Capture the cell that displays the provided text and extract its (X, Y) central coordinate. 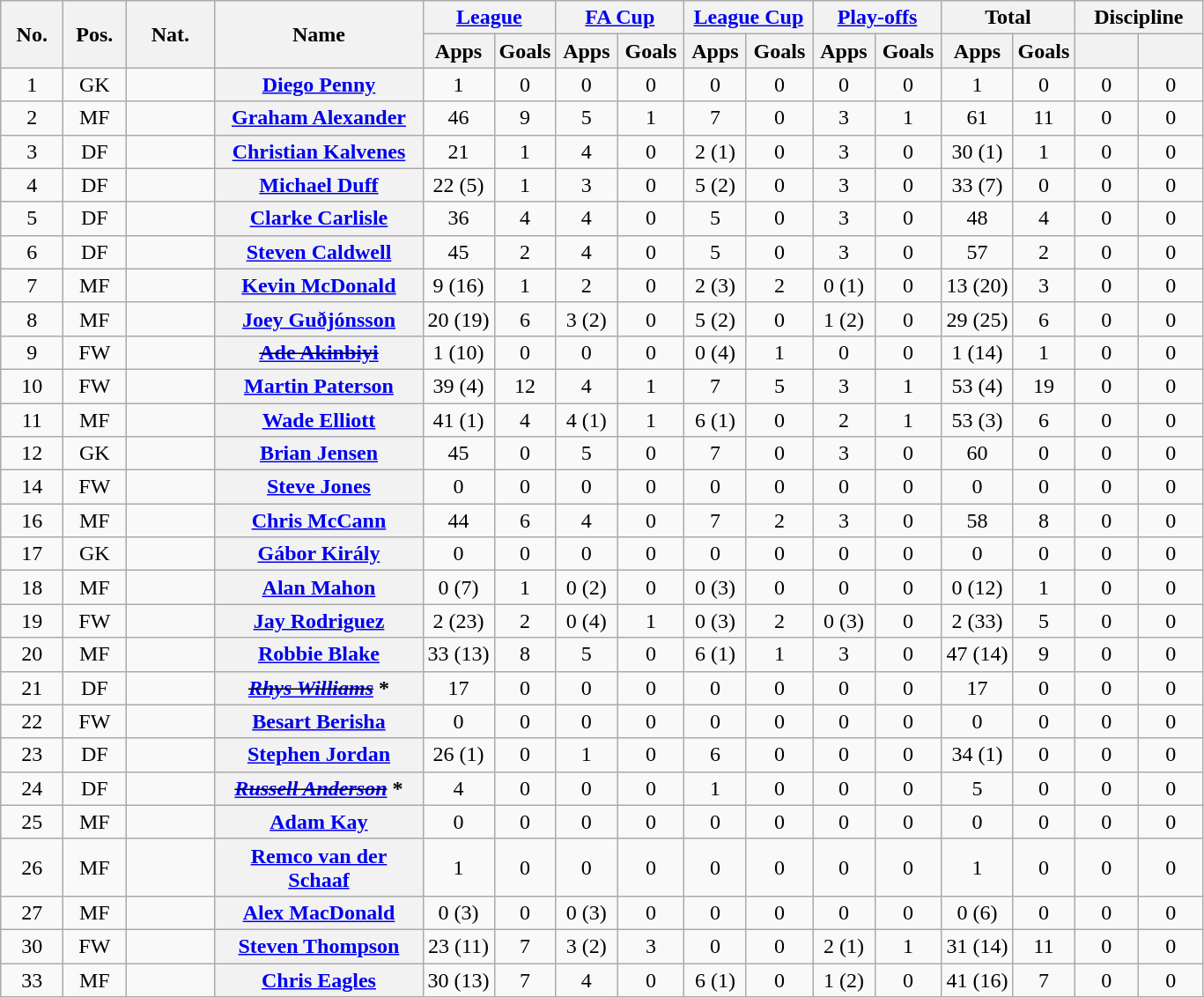
Alex MacDonald (319, 912)
1 (14) (978, 352)
53 (4) (978, 386)
Clarke Carlisle (319, 218)
Brian Jensen (319, 454)
Name (319, 34)
25 (32, 822)
Gábor Király (319, 554)
33 (13) (458, 654)
47 (14) (978, 654)
10 (32, 386)
FA Cup (620, 18)
Chris McCann (319, 521)
0 (2) (587, 587)
2 (3) (715, 285)
26 (1) (458, 755)
1 (10) (458, 352)
9 (16) (458, 285)
61 (978, 118)
33 (7) (978, 185)
20 (32, 654)
33 (32, 980)
22 (32, 721)
Discipline (1139, 18)
41 (1) (458, 420)
58 (978, 521)
27 (32, 912)
57 (978, 252)
48 (978, 218)
0 (6) (978, 912)
30 (13) (458, 980)
16 (32, 521)
Christian Kalvenes (319, 151)
2 (23) (458, 621)
14 (32, 487)
Chris Eagles (319, 980)
39 (4) (458, 386)
0 (1) (844, 285)
Jay Rodriguez (319, 621)
22 (5) (458, 185)
23 (32, 755)
29 (25) (978, 319)
0 (7) (458, 587)
46 (458, 118)
23 (11) (458, 946)
36 (458, 218)
No. (32, 34)
24 (32, 788)
Steven Thompson (319, 946)
Total (1008, 18)
League Cup (749, 18)
0 (12) (978, 587)
Nat. (171, 34)
Adam Kay (319, 822)
Steven Caldwell (319, 252)
18 (32, 587)
Ade Akinbiyi (319, 352)
20 (19) (458, 319)
Alan Mahon (319, 587)
Russell Anderson * (319, 788)
Joey Guðjónsson (319, 319)
Stephen Jordan (319, 755)
34 (1) (978, 755)
60 (978, 454)
30 (32, 946)
Diego Penny (319, 85)
53 (3) (978, 420)
Steve Jones (319, 487)
41 (16) (978, 980)
26 (32, 867)
30 (1) (978, 151)
Rhys Williams * (319, 688)
Graham Alexander (319, 118)
4 (1) (587, 420)
Robbie Blake (319, 654)
Kevin McDonald (319, 285)
Remco van der Schaaf (319, 867)
31 (14) (978, 946)
2 (33) (978, 621)
Michael Duff (319, 185)
Pos. (95, 34)
League (490, 18)
Play-offs (877, 18)
Wade Elliott (319, 420)
Besart Berisha (319, 721)
44 (458, 521)
13 (20) (978, 285)
Martin Paterson (319, 386)
